Pinpoint the cell where the given text exists, returning its [x, y] midpoint coordinate. 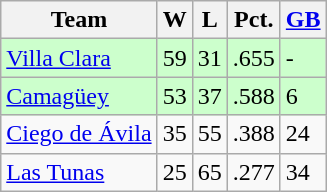
Pct. [254, 20]
Villa Clara [79, 58]
35 [174, 134]
Ciego de Ávila [79, 134]
34 [303, 172]
Las Tunas [79, 172]
55 [210, 134]
24 [303, 134]
- [303, 58]
Camagüey [79, 96]
GB [303, 20]
.588 [254, 96]
6 [303, 96]
31 [210, 58]
65 [210, 172]
.277 [254, 172]
W [174, 20]
Team [79, 20]
53 [174, 96]
25 [174, 172]
59 [174, 58]
.388 [254, 134]
.655 [254, 58]
37 [210, 96]
L [210, 20]
